Find where the given text appears and provide that cell's center as [x, y] coordinate. 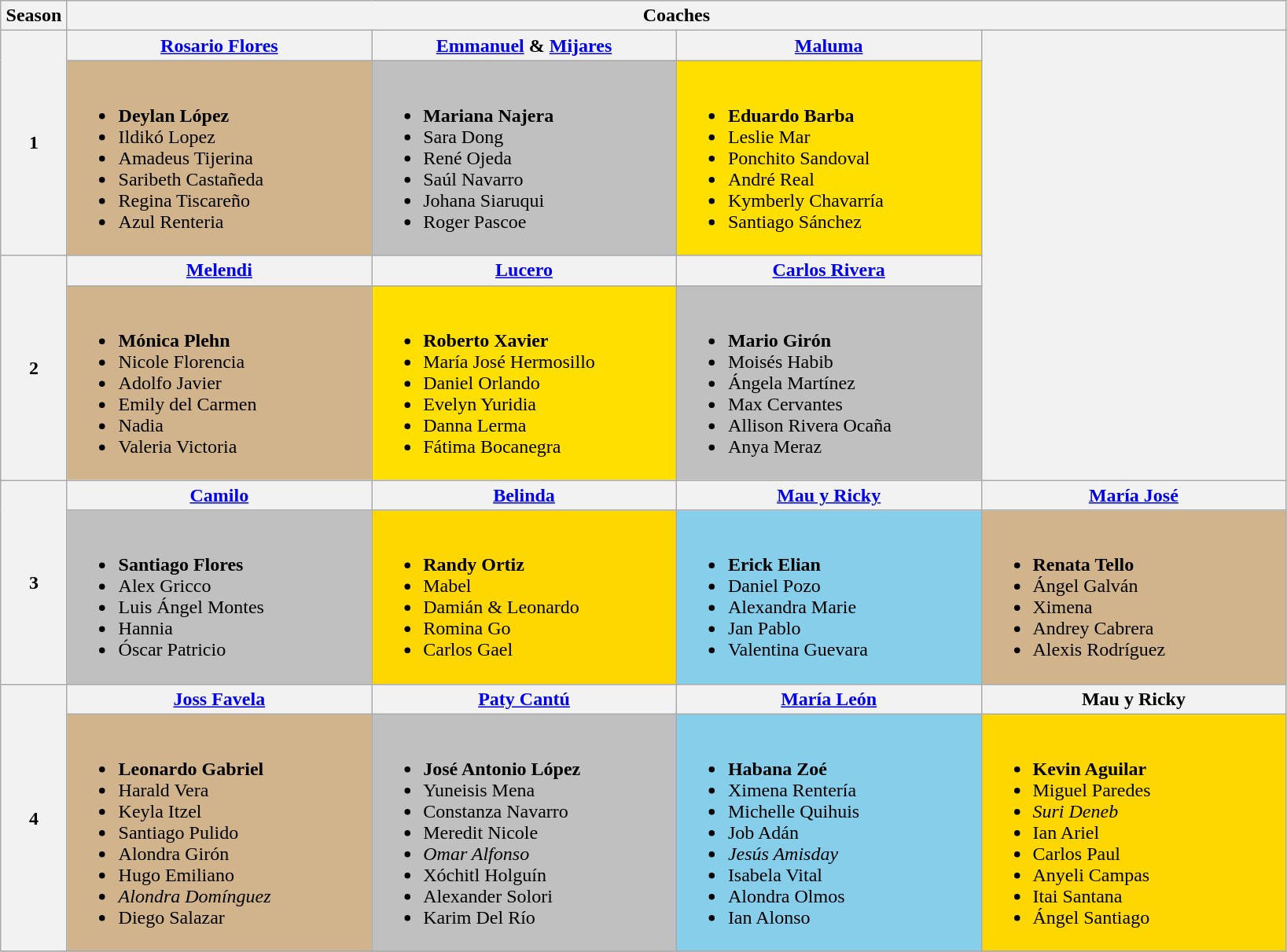
Habana ZoéXimena RenteríaMichelle QuihuisJob AdánJesús AmisdayIsabela VitalAlondra OlmosIan Alonso [829, 833]
Melendi [219, 270]
Mario GirónMoisés HabibÁngela MartínezMax CervantesAllison Rivera OcañaAnya Meraz [829, 383]
Mariana NajeraSara DongRené OjedaSaúl NavarroJohana SiaruquiRoger Pascoe [524, 158]
Camilo [219, 495]
4 [34, 818]
Leonardo GabrielHarald VeraKeyla ItzelSantiago PulidoAlondra GirónHugo EmilianoAlondra DomínguezDiego Salazar [219, 833]
Erick ElianDaniel PozoAlexandra MarieJan PabloValentina Guevara [829, 597]
Rosario Flores [219, 46]
Randy OrtizMabelDamián & LeonardoRomina GoCarlos Gael [524, 597]
Belinda [524, 495]
Season [34, 16]
Emmanuel & Mijares [524, 46]
Kevin AguilarMiguel ParedesSuri DenebIan ArielCarlos PaulAnyeli CampasItai SantanaÁngel Santiago [1134, 833]
Paty Cantú [524, 699]
2 [34, 368]
Coaches [676, 16]
Maluma [829, 46]
3 [34, 582]
José Antonio LópezYuneisis MenaConstanza NavarroMeredit NicoleOmar AlfonsoXóchitl HolguínAlexander SoloriKarim Del Río [524, 833]
María José [1134, 495]
1 [34, 143]
Santiago FloresAlex GriccoLuis Ángel MontesHanniaÓscar Patricio [219, 597]
Carlos Rivera [829, 270]
Mónica PlehnNicole FlorenciaAdolfo JavierEmily del CarmenNadiaValeria Victoria [219, 383]
Joss Favela [219, 699]
Lucero [524, 270]
Deylan LópezIldikó LopezAmadeus TijerinaSaribeth CastañedaRegina TiscareñoAzul Renteria [219, 158]
María León [829, 699]
Eduardo BarbaLeslie MarPonchito SandovalAndré RealKymberly ChavarríaSantiago Sánchez [829, 158]
Roberto XavierMaría José HermosilloDaniel OrlandoEvelyn YuridiaDanna LermaFátima Bocanegra [524, 383]
Renata TelloÁngel GalvánXimenaAndrey CabreraAlexis Rodríguez [1134, 597]
